Provide the (x, y) coordinate of the cell's center where the given text is located.  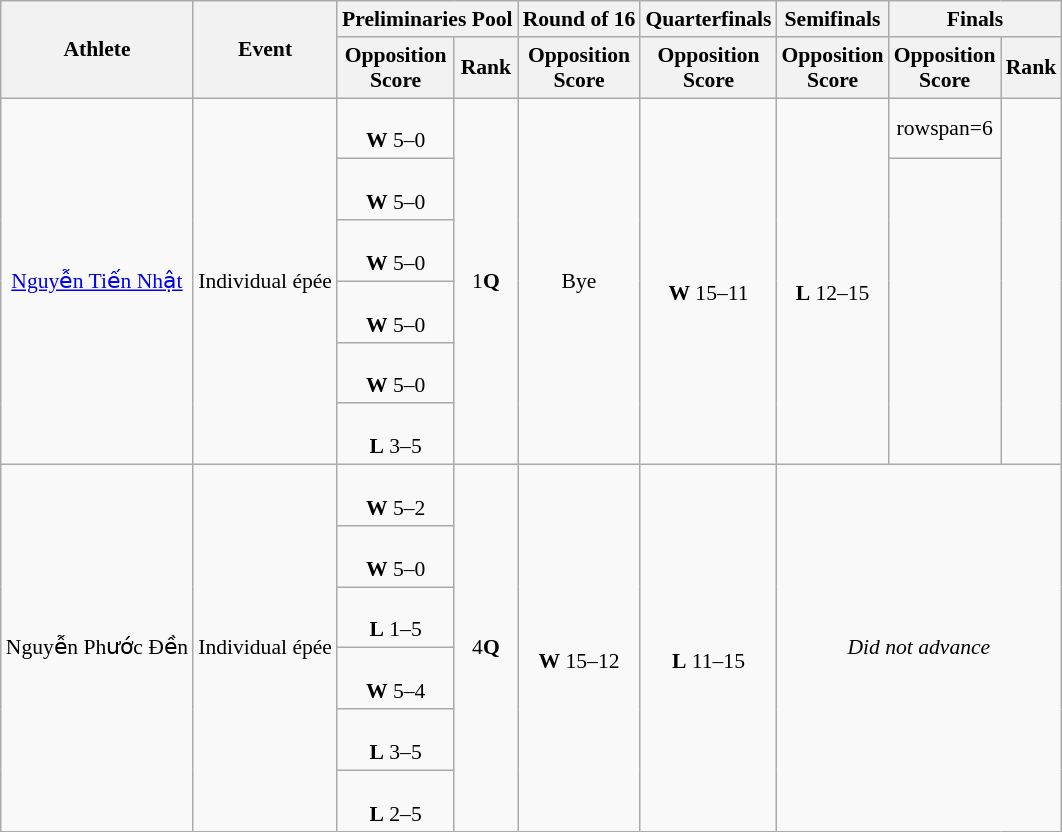
L 2–5 (396, 800)
Did not advance (918, 648)
W 5–2 (396, 496)
Round of 16 (580, 19)
Preliminaries Pool (428, 19)
Athlete (97, 50)
4Q (486, 648)
Nguyễn Phước Đền (97, 648)
1Q (486, 282)
Semifinals (832, 19)
W 15–12 (580, 648)
Finals (976, 19)
L 12–15 (832, 282)
Bye (580, 282)
L 11–15 (708, 648)
Quarterfinals (708, 19)
rowspan=6 (945, 128)
Nguyễn Tiến Nhật (97, 282)
Event (265, 50)
W 5–4 (396, 678)
L 1–5 (396, 618)
W 15–11 (708, 282)
